Detect which cell encompasses the target text, then output its (x, y) center coordinate. 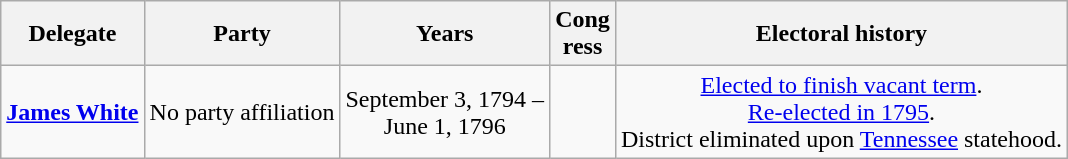
Delegate (72, 34)
James White (72, 112)
Electoral history (841, 34)
September 3, 1794 –June 1, 1796 (445, 112)
No party affiliation (242, 112)
Years (445, 34)
Congress (583, 34)
Elected to finish vacant term.Re-elected in 1795.District eliminated upon Tennessee statehood. (841, 112)
Party (242, 34)
